Return the [X, Y] coordinate for the center point of the cell that contains the specified text.  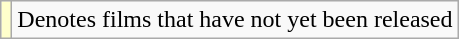
Denotes films that have not yet been released [235, 20]
